Output the [x, y] coordinate of the center of the cell containing the given text.  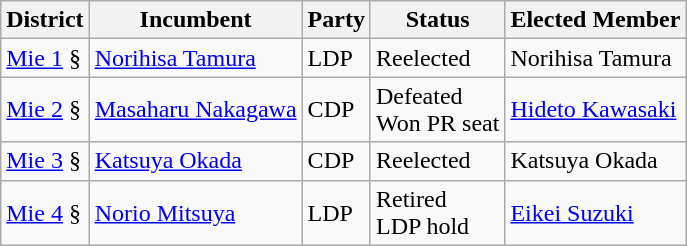
Elected Member [596, 20]
Eikei Suzuki [596, 212]
Party [336, 20]
Mie 2 § [45, 110]
Status [437, 20]
Hideto Kawasaki [596, 110]
DefeatedWon PR seat [437, 110]
Mie 3 § [45, 161]
Masaharu Nakagawa [196, 110]
Mie 4 § [45, 212]
RetiredLDP hold [437, 212]
Norio Mitsuya [196, 212]
District [45, 20]
Incumbent [196, 20]
Mie 1 § [45, 58]
